Extract the (x, y) coordinate from the center of the cell holding the provided text.  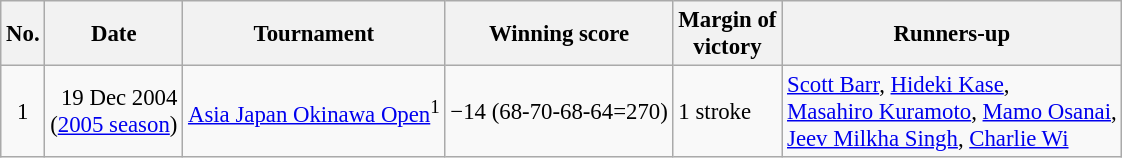
Margin ofvictory (728, 34)
1 (23, 112)
1 stroke (728, 112)
Asia Japan Okinawa Open1 (314, 112)
Runners-up (952, 34)
Date (114, 34)
Winning score (559, 34)
Tournament (314, 34)
Scott Barr, Hideki Kase, Masahiro Kuramoto, Mamo Osanai, Jeev Milkha Singh, Charlie Wi (952, 112)
No. (23, 34)
−14 (68-70-68-64=270) (559, 112)
19 Dec 2004(2005 season) (114, 112)
